Scan for the cell matching the given text and deliver its [X, Y] coordinate at center. 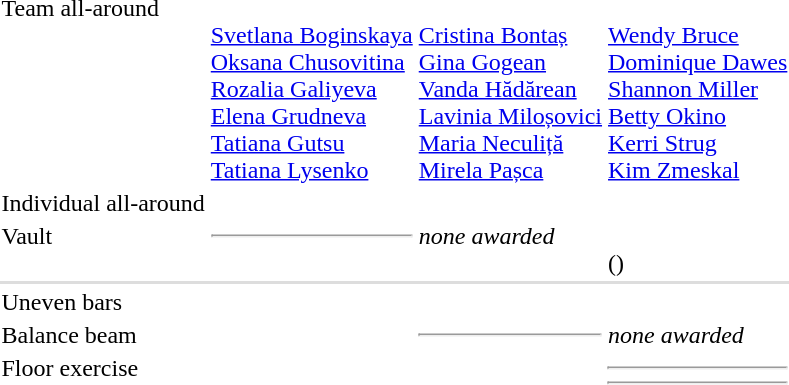
Vault [103, 250]
Individual all-around [103, 203]
Balance beam [103, 335]
Uneven bars [103, 302]
() [698, 250]
